Identify which cell holds the provided text, then report its (X, Y) central coordinate. 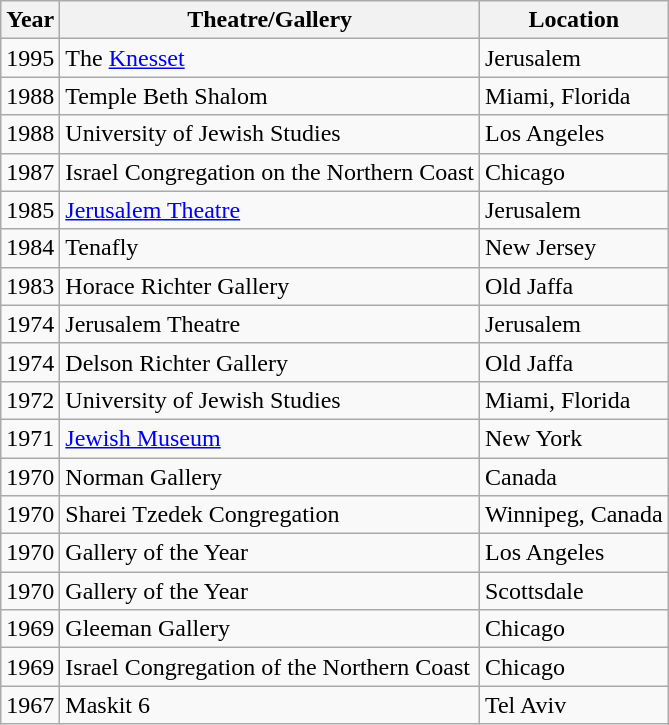
1995 (30, 58)
Location (574, 20)
Norman Gallery (270, 477)
1983 (30, 286)
New York (574, 438)
The Knesset (270, 58)
Tel Aviv (574, 705)
Maskit 6 (270, 705)
Delson Richter Gallery (270, 362)
1984 (30, 248)
Canada (574, 477)
1985 (30, 210)
1967 (30, 705)
Scottsdale (574, 591)
Temple Beth Shalom (270, 96)
New Jersey (574, 248)
Horace Richter Gallery (270, 286)
1987 (30, 172)
1972 (30, 400)
1971 (30, 438)
Sharei Tzedek Congregation (270, 515)
Tenafly (270, 248)
Theatre/Gallery (270, 20)
Israel Congregation of the Northern Coast (270, 667)
Gleeman Gallery (270, 629)
Israel Congregation on the Northern Coast (270, 172)
Jewish Museum (270, 438)
Year (30, 20)
Winnipeg, Canada (574, 515)
